Pinpoint the cell where the given text exists, returning its (X, Y) midpoint coordinate. 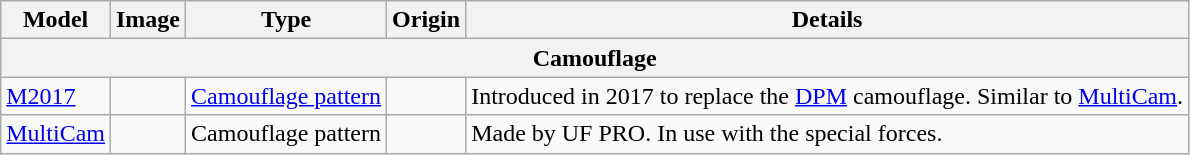
Introduced in 2017 to replace the DPM camouflage. Similar to MultiCam. (828, 96)
Made by UF PRO. In use with the special forces. (828, 134)
Origin (426, 20)
M2017 (56, 96)
Camouflage (595, 58)
MultiCam (56, 134)
Details (828, 20)
Image (148, 20)
Model (56, 20)
Type (286, 20)
